Capture the cell that displays the provided text and extract its (X, Y) central coordinate. 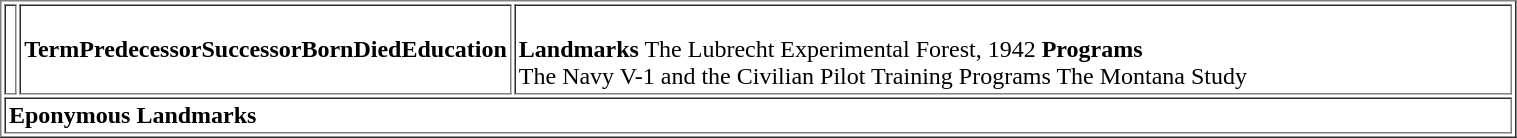
TermPredecessorSuccessorBornDiedEducation (266, 49)
Landmarks The Lubrecht Experimental Forest, 1942 Programs The Navy V-1 and the Civilian Pilot Training Programs The Montana Study (1013, 49)
Eponymous Landmarks (758, 116)
